Locate the cell with the specified text and output its [X, Y] center coordinate. 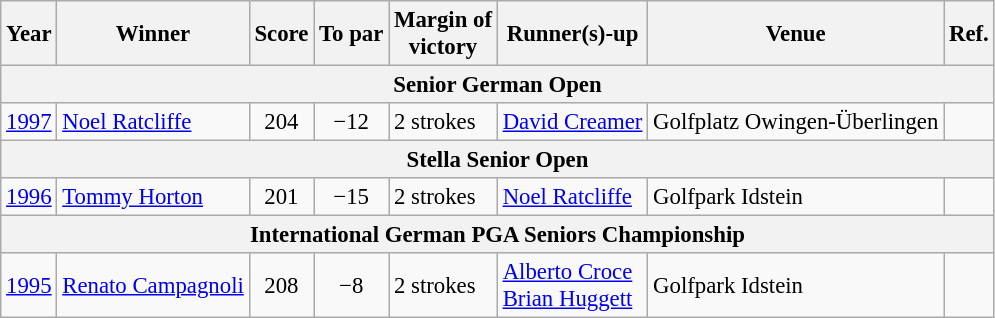
201 [282, 197]
Stella Senior Open [498, 160]
Tommy Horton [153, 197]
David Creamer [572, 122]
Margin ofvictory [444, 34]
−12 [352, 122]
Ref. [969, 34]
Golfpark Idstein [796, 197]
204 [282, 122]
Senior German Open [498, 85]
Winner [153, 34]
Golfplatz Owingen-Überlingen [796, 122]
International German PGA Seniors Championship [498, 235]
Year [29, 34]
Score [282, 34]
Venue [796, 34]
To par [352, 34]
1996 [29, 197]
1997 [29, 122]
−15 [352, 197]
Runner(s)-up [572, 34]
